Scan for the cell matching the given text and deliver its (X, Y) coordinate at center. 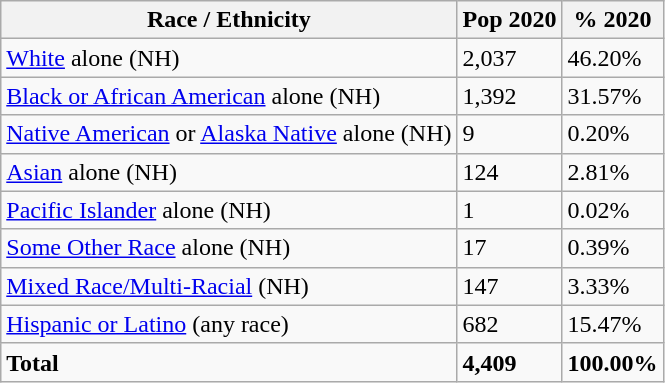
White alone (NH) (229, 58)
4,409 (510, 362)
46.20% (612, 58)
31.57% (612, 96)
15.47% (612, 324)
Asian alone (NH) (229, 172)
682 (510, 324)
2.81% (612, 172)
17 (510, 248)
1 (510, 210)
Mixed Race/Multi-Racial (NH) (229, 286)
Black or African American alone (NH) (229, 96)
0.02% (612, 210)
147 (510, 286)
3.33% (612, 286)
Total (229, 362)
100.00% (612, 362)
Pacific Islander alone (NH) (229, 210)
Native American or Alaska Native alone (NH) (229, 134)
% 2020 (612, 20)
Hispanic or Latino (any race) (229, 324)
Some Other Race alone (NH) (229, 248)
0.20% (612, 134)
9 (510, 134)
Race / Ethnicity (229, 20)
2,037 (510, 58)
1,392 (510, 96)
0.39% (612, 248)
Pop 2020 (510, 20)
124 (510, 172)
